Return the [X, Y] coordinate for the center point of the cell that contains the specified text.  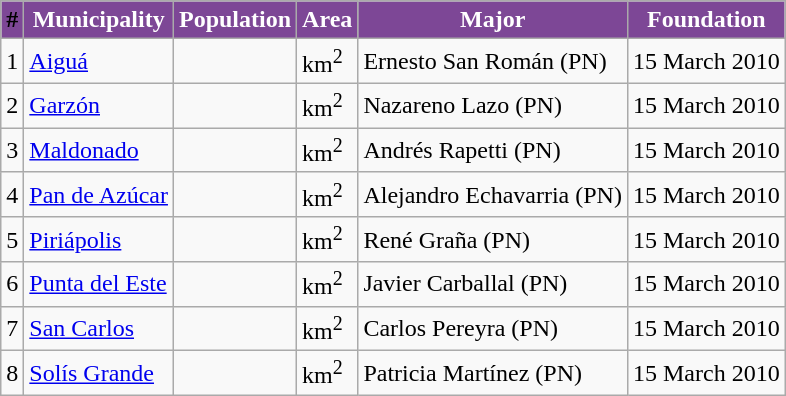
5 [12, 240]
Garzón [99, 106]
Aiguá [99, 62]
Nazareno Lazo (PN) [493, 106]
2 [12, 106]
Solís Grande [99, 374]
Maldonado [99, 150]
1 [12, 62]
Carlos Pereyra (PN) [493, 328]
San Carlos [99, 328]
Foundation [706, 20]
Pan de Azúcar [99, 194]
Javier Carballal (PN) [493, 284]
Ernesto San Román (PN) [493, 62]
Alejandro Echavarria (PN) [493, 194]
Major [493, 20]
Punta del Este [99, 284]
Patricia Martínez (PN) [493, 374]
René Graña (PN) [493, 240]
3 [12, 150]
Population [234, 20]
Municipality [99, 20]
# [12, 20]
Area [328, 20]
4 [12, 194]
Andrés Rapetti (PN) [493, 150]
7 [12, 328]
6 [12, 284]
8 [12, 374]
Piriápolis [99, 240]
